Detect which cell encompasses the target text, then output its [X, Y] center coordinate. 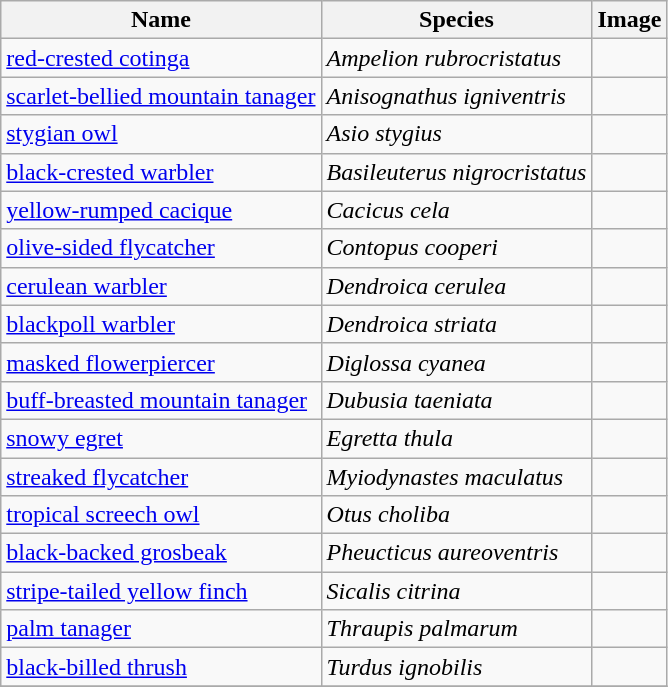
Name [161, 20]
Basileuterus nigrocristatus [456, 172]
Anisognathus igniventris [456, 96]
Dendroica striata [456, 324]
olive-sided flycatcher [161, 248]
Pheucticus aureoventris [456, 553]
Thraupis palmarum [456, 629]
buff-breasted mountain tanager [161, 400]
cerulean warbler [161, 286]
Sicalis citrina [456, 591]
Dubusia taeniata [456, 400]
stygian owl [161, 134]
masked flowerpiercer [161, 362]
Asio stygius [456, 134]
black-backed grosbeak [161, 553]
Turdus ignobilis [456, 667]
black-billed thrush [161, 667]
Egretta thula [456, 438]
Contopus cooperi [456, 248]
Species [456, 20]
snowy egret [161, 438]
Ampelion rubrocristatus [456, 58]
scarlet-bellied mountain tanager [161, 96]
red-crested cotinga [161, 58]
tropical screech owl [161, 515]
streaked flycatcher [161, 477]
blackpoll warbler [161, 324]
Dendroica cerulea [456, 286]
Myiodynastes maculatus [456, 477]
black-crested warbler [161, 172]
palm tanager [161, 629]
stripe-tailed yellow finch [161, 591]
Diglossa cyanea [456, 362]
Cacicus cela [456, 210]
Otus choliba [456, 515]
Image [630, 20]
yellow-rumped cacique [161, 210]
